Provide the (x, y) coordinate of the cell's center where the given text is located.  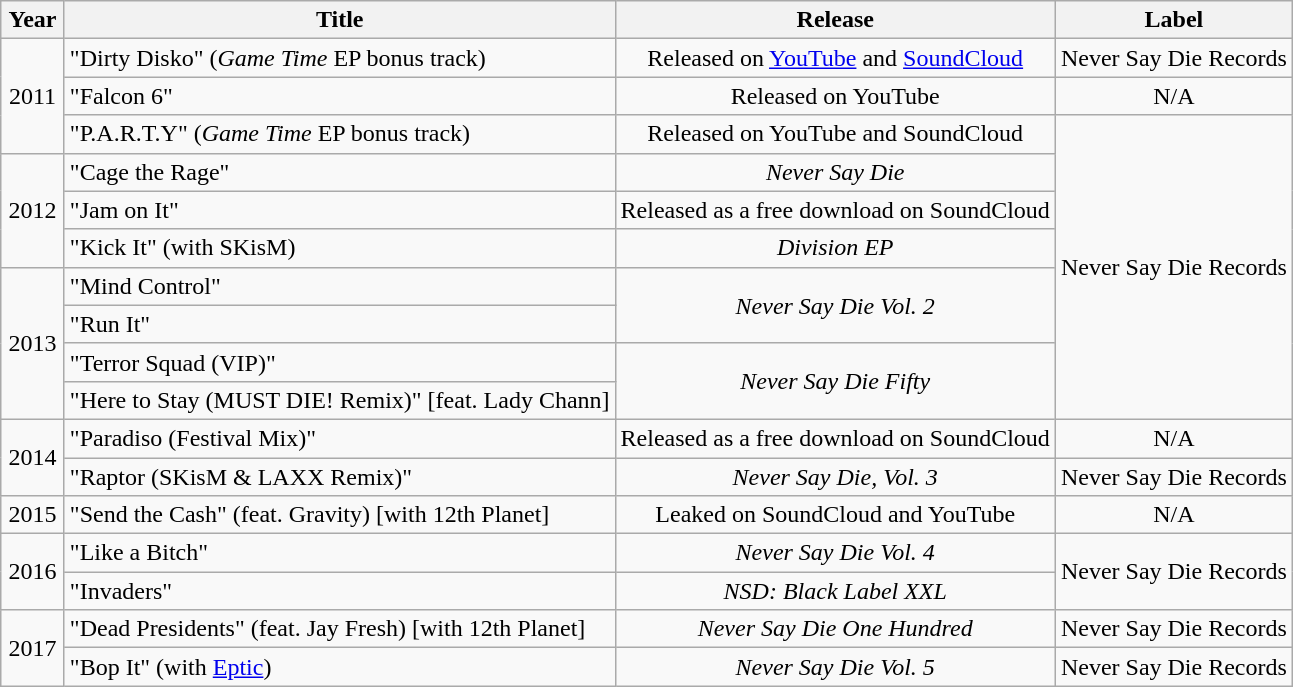
"Run It" (340, 324)
2016 (33, 572)
Never Say Die Fifty (835, 381)
2015 (33, 515)
NSD: Black Label XXL (835, 591)
Never Say Die Vol. 5 (835, 667)
"Bop It" (with Eptic) (340, 667)
Label (1174, 20)
Never Say Die (835, 172)
2017 (33, 648)
"Invaders" (340, 591)
Never Say Die One Hundred (835, 629)
"Raptor (SKisM & LAXX Remix)" (340, 477)
Released on YouTube (835, 96)
"Like a Bitch" (340, 553)
"Mind Control" (340, 286)
Leaked on SoundCloud and YouTube (835, 515)
"Paradiso (Festival Mix)" (340, 438)
"Dirty Disko" (Game Time EP bonus track) (340, 58)
Year (33, 20)
"Cage the Rage" (340, 172)
Release (835, 20)
2014 (33, 457)
Never Say Die Vol. 2 (835, 305)
Never Say Die Vol. 4 (835, 553)
"Send the Cash" (feat. Gravity) [with 12th Planet] (340, 515)
2013 (33, 343)
"Terror Squad (VIP)" (340, 362)
"Kick It" (with SKisM) (340, 248)
"Jam on It" (340, 210)
Title (340, 20)
"Here to Stay (MUST DIE! Remix)" [feat. Lady Chann] (340, 400)
Division EP (835, 248)
"P.A.R.T.Y" (Game Time EP bonus track) (340, 134)
2011 (33, 96)
"Dead Presidents" (feat. Jay Fresh) [with 12th Planet] (340, 629)
Never Say Die, Vol. 3 (835, 477)
2012 (33, 210)
"Falcon 6" (340, 96)
